From the cell containing the given text, extract its center point as [x, y] coordinate. 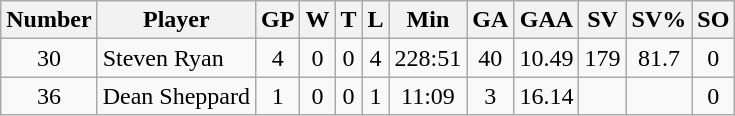
L [376, 20]
10.49 [546, 58]
Dean Sheppard [176, 96]
Min [428, 20]
40 [490, 58]
16.14 [546, 96]
Number [49, 20]
11:09 [428, 96]
GP [277, 20]
81.7 [659, 58]
T [348, 20]
W [318, 20]
SV [602, 20]
179 [602, 58]
36 [49, 96]
Player [176, 20]
3 [490, 96]
GA [490, 20]
SV% [659, 20]
Steven Ryan [176, 58]
30 [49, 58]
228:51 [428, 58]
GAA [546, 20]
SO [714, 20]
